Output the (X, Y) coordinate of the center of the cell containing the given text.  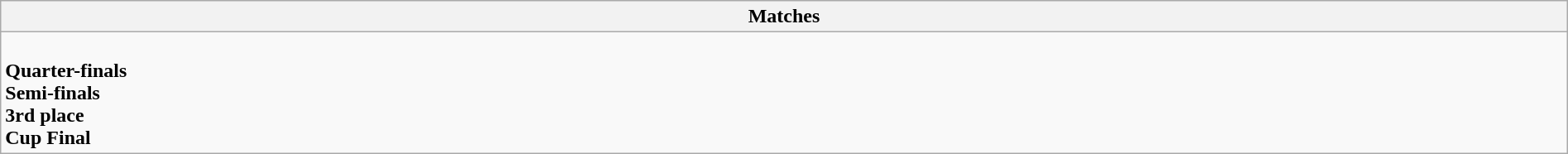
Matches (784, 17)
Quarter-finals Semi-finals 3rd place Cup Final (784, 93)
